Scan for the cell matching the given text and deliver its (X, Y) coordinate at center. 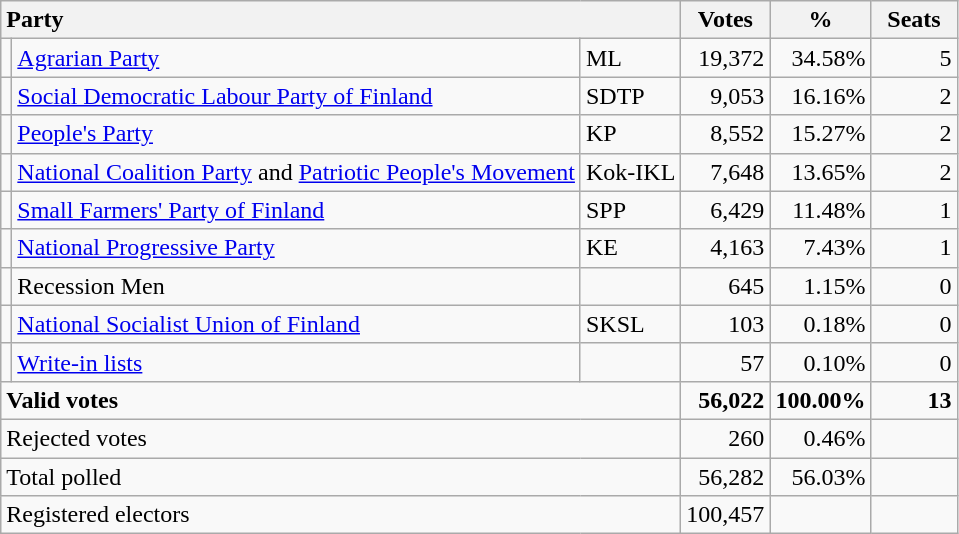
Rejected votes (341, 438)
0.46% (820, 438)
SPP (630, 210)
Registered electors (341, 515)
KE (630, 248)
4,163 (726, 248)
5 (914, 58)
People's Party (296, 134)
100,457 (726, 515)
Party (341, 20)
8,552 (726, 134)
9,053 (726, 96)
Total polled (341, 477)
Kok-IKL (630, 172)
56.03% (820, 477)
7,648 (726, 172)
ML (630, 58)
100.00% (820, 400)
National Progressive Party (296, 248)
103 (726, 324)
Small Farmers' Party of Finland (296, 210)
Valid votes (341, 400)
National Coalition Party and Patriotic People's Movement (296, 172)
Recession Men (296, 286)
SDTP (630, 96)
260 (726, 438)
15.27% (820, 134)
645 (726, 286)
National Socialist Union of Finland (296, 324)
56,282 (726, 477)
Agrarian Party (296, 58)
6,429 (726, 210)
16.16% (820, 96)
0.10% (820, 362)
19,372 (726, 58)
Votes (726, 20)
7.43% (820, 248)
SKSL (630, 324)
13.65% (820, 172)
13 (914, 400)
1.15% (820, 286)
Social Democratic Labour Party of Finland (296, 96)
34.58% (820, 58)
0.18% (820, 324)
Seats (914, 20)
11.48% (820, 210)
Write-in lists (296, 362)
KP (630, 134)
57 (726, 362)
% (820, 20)
56,022 (726, 400)
